Identify which cell holds the provided text, then report its (X, Y) central coordinate. 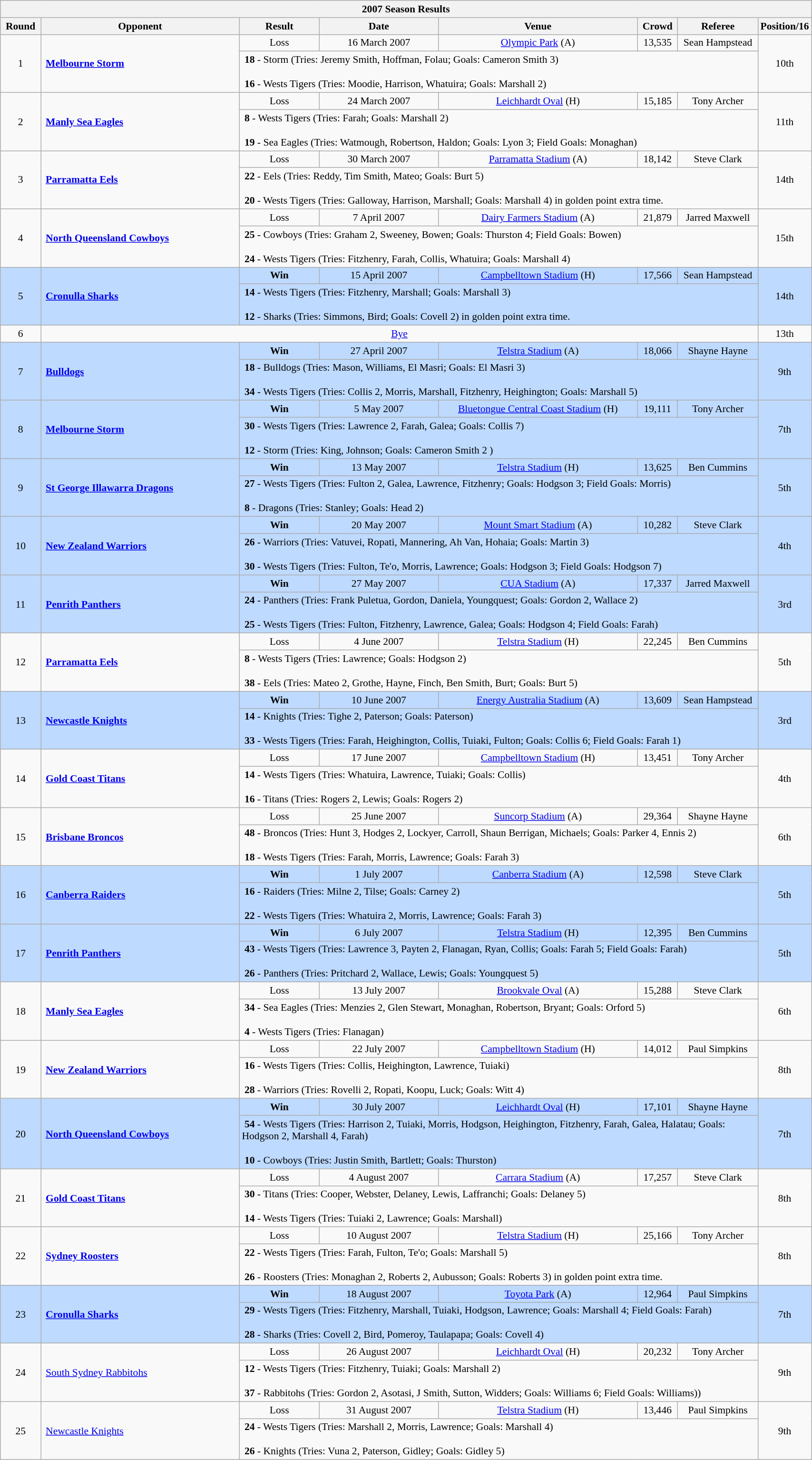
4 (21, 238)
21 (21, 1198)
Brookvale Oval (A) (538, 991)
13 (21, 720)
7 April 2007 (379, 217)
23 (21, 1314)
2 (21, 122)
34 - Sea Eagles (Tries: Menzies 2, Glen Stewart, Monaghan, Robertson, Bryant; Goals: Orford 5) 4 - Wests Tigers (Tries: Flanagan) (499, 1020)
13 July 2007 (379, 991)
20,232 (657, 1352)
7 (21, 371)
24 (21, 1372)
27 May 2007 (379, 583)
30 July 2007 (379, 1107)
Canberra Raiders (140, 895)
16 - Raiders (Tries: Milne 2, Tilse; Goals: Carney 2) 22 - Wests Tigers (Tries: Whatuira 2, Morris, Lawrence; Goals: Farah 3) (499, 903)
1 (21, 63)
22,245 (657, 642)
Bulldogs (140, 371)
16 March 2007 (379, 43)
Suncorp Stadium (A) (538, 816)
22 (21, 1256)
22 July 2007 (379, 1049)
16 (21, 895)
10th (784, 63)
Dairy Farmers Stadium (A) (538, 217)
CUA Stadium (A) (538, 583)
17,101 (657, 1107)
11th (784, 122)
27 April 2007 (379, 351)
29,364 (657, 816)
24 - Wests Tigers (Tries: Marshall 2, Morris, Lawrence; Goals: Marshall 4) 26 - Knights (Tries: Vuna 2, Paterson, Gidley; Goals: Gidley 5) (499, 1439)
13 May 2007 (379, 467)
13,446 (657, 1410)
Bye (400, 334)
Crowd (657, 26)
6 (21, 334)
18 (21, 1011)
8 - Wests Tigers (Tries: Farah; Goals: Marshall 2) 19 - Sea Eagles (Tries: Watmough, Robertson, Haldon; Goals: Lyon 3; Field Goals: Monaghan) (499, 130)
8 - Wests Tigers (Tries: Lawrence; Goals: Hodgson 2) 38 - Eels (Tries: Mateo 2, Grothe, Hayne, Finch, Ben Smith, Burt; Goals: Burt 5) (499, 671)
Venue (538, 26)
Sydney Roosters (140, 1256)
14 - Wests Tigers (Tries: Whatuira, Lawrence, Tuiaki; Goals: Collis) 16 - Titans (Tries: Rogers 2, Lewis; Goals: Rogers 2) (499, 787)
Round (21, 26)
3 (21, 180)
4 August 2007 (379, 1177)
25 (21, 1430)
11 (21, 604)
8 (21, 430)
Referee (718, 26)
12,395 (657, 933)
Energy Australia Stadium (A) (538, 700)
14 - Wests Tigers (Tries: Fitzhenry, Marshall; Goals: Marshall 3) 12 - Sharks (Tries: Simmons, Bird; Goals: Covell 2) in golden point extra time. (499, 305)
30 - Titans (Tries: Cooper, Webster, Delaney, Lewis, Laffranchi; Goals: Delaney 5) 14 - Wests Tigers (Tries: Tuiaki 2, Lawrence; Goals: Marshall) (499, 1207)
13,451 (657, 758)
18,142 (657, 159)
Toyota Park (A) (538, 1294)
12,964 (657, 1294)
31 August 2007 (379, 1410)
27 - Wests Tigers (Tries: Fulton 2, Galea, Lawrence, Fitzhenry; Goals: Hodgson 3; Field Goals: Morris) 8 - Dragons (Tries: Stanley; Goals: Head 2) (499, 496)
1 July 2007 (379, 875)
20 May 2007 (379, 525)
Brisbane Broncos (140, 837)
15th (784, 238)
30 March 2007 (379, 159)
15,288 (657, 991)
19 (21, 1069)
25,166 (657, 1236)
17,337 (657, 583)
17,566 (657, 276)
10 August 2007 (379, 1236)
Telstra Stadium (A) (538, 351)
26 August 2007 (379, 1352)
14,012 (657, 1049)
15 April 2007 (379, 276)
13,535 (657, 43)
Bluetongue Central Coast Stadium (H) (538, 409)
5 May 2007 (379, 409)
Date (379, 26)
10,282 (657, 525)
9 (21, 488)
10 June 2007 (379, 700)
10 (21, 546)
13,625 (657, 467)
19,111 (657, 409)
St George Illawarra Dragons (140, 488)
4 June 2007 (379, 642)
South Sydney Rabbitohs (140, 1372)
Canberra Stadium (A) (538, 875)
2007 Season Results (406, 9)
Opponent (140, 26)
Mount Smart Stadium (A) (538, 525)
20 (21, 1134)
5 (21, 296)
30 - Wests Tigers (Tries: Lawrence 2, Farah, Galea; Goals: Collis 7) 12 - Storm (Tries: King, Johnson; Goals: Cameron Smith 2 ) (499, 438)
15,185 (657, 101)
18 August 2007 (379, 1294)
12,598 (657, 875)
12 (21, 662)
13,609 (657, 700)
21,879 (657, 217)
17,257 (657, 1177)
Position/16 (784, 26)
15 (21, 837)
Carrara Stadium (A) (538, 1177)
Result (279, 26)
17 June 2007 (379, 758)
6 July 2007 (379, 933)
18 - Storm (Tries: Jeremy Smith, Hoffman, Folau; Goals: Cameron Smith 3) 16 - Wests Tigers (Tries: Moodie, Harrison, Whatuira; Goals: Marshall 2) (499, 72)
24 March 2007 (379, 101)
14 (21, 779)
Olympic Park (A) (538, 43)
16 - Wests Tigers (Tries: Collis, Heighington, Lawrence, Tuiaki) 28 - Warriors (Tries: Rovelli 2, Ropati, Koopu, Luck; Goals: Witt 4) (499, 1078)
18,066 (657, 351)
13th (784, 334)
17 (21, 953)
25 June 2007 (379, 816)
Parramatta Stadium (A) (538, 159)
